Determine the (X, Y) coordinate at the center of the cell enclosing the given text.  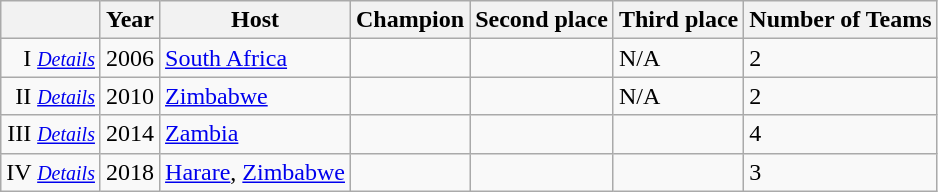
Zambia (256, 134)
III Details (51, 134)
2014 (130, 134)
IV Details (51, 172)
Zimbabwe (256, 96)
2018 (130, 172)
Harare, Zimbabwe (256, 172)
Champion (410, 20)
Third place (678, 20)
II Details (51, 96)
3 (840, 172)
Second place (542, 20)
Number of Teams (840, 20)
Year (130, 20)
South Africa (256, 58)
Host (256, 20)
2010 (130, 96)
2006 (130, 58)
I Details (51, 58)
4 (840, 134)
